Find where the given text appears and provide that cell's center as (x, y) coordinate. 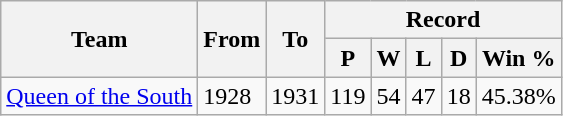
Record (443, 20)
Team (100, 39)
45.38% (518, 96)
From (232, 39)
L (424, 58)
To (296, 39)
W (388, 58)
1931 (296, 96)
54 (388, 96)
119 (348, 96)
Win % (518, 58)
P (348, 58)
47 (424, 96)
1928 (232, 96)
Queen of the South (100, 96)
D (458, 58)
18 (458, 96)
